Capture the cell that displays the provided text and extract its (x, y) central coordinate. 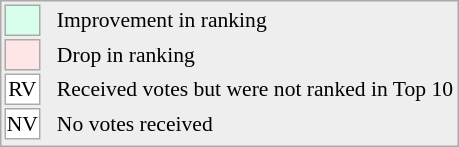
Received votes but were not ranked in Top 10 (254, 90)
RV (22, 90)
NV (22, 124)
Improvement in ranking (254, 20)
No votes received (254, 124)
Drop in ranking (254, 55)
